Capture the cell that displays the provided text and extract its [x, y] central coordinate. 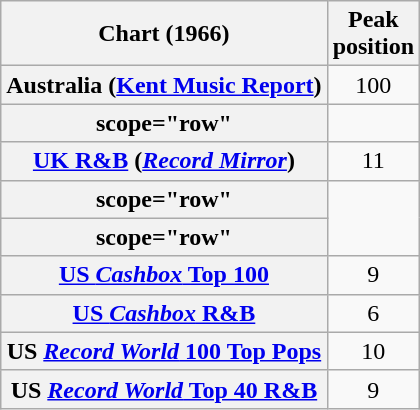
Peakposition [373, 34]
11 [373, 161]
US Cashbox R&B [164, 313]
10 [373, 351]
UK R&B (Record Mirror) [164, 161]
100 [373, 85]
Chart (1966) [164, 34]
Australia (Kent Music Report) [164, 85]
US Cashbox Top 100 [164, 275]
US Record World Top 40 R&B [164, 389]
US Record World 100 Top Pops [164, 351]
6 [373, 313]
